Find where the given text appears and provide that cell's center as (X, Y) coordinate. 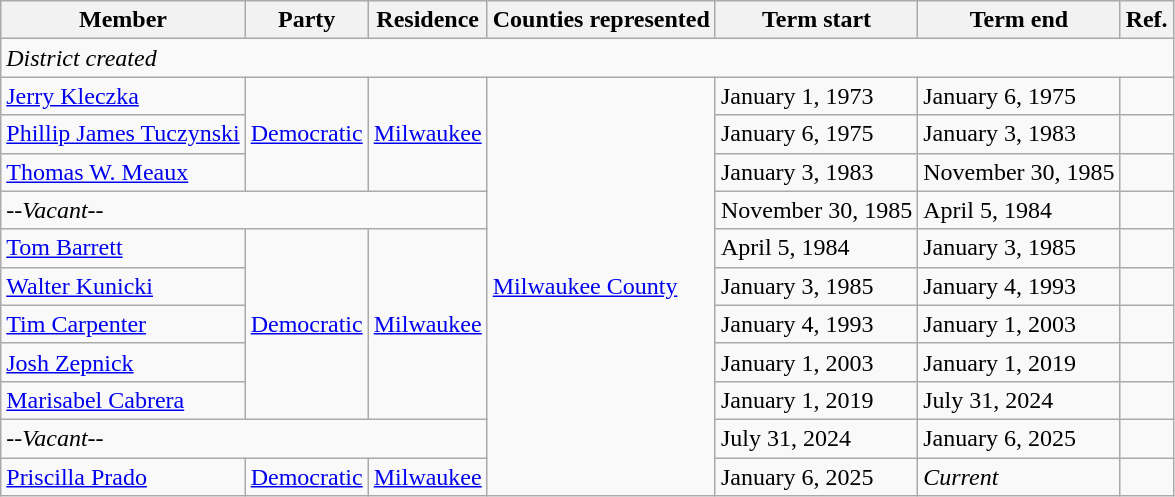
Ref. (1146, 20)
Counties represented (601, 20)
District created (587, 58)
Party (306, 20)
Priscilla Prado (123, 477)
Tom Barrett (123, 248)
Phillip James Tuczynski (123, 134)
Walter Kunicki (123, 286)
Thomas W. Meaux (123, 172)
Marisabel Cabrera (123, 400)
Term end (1019, 20)
Jerry Kleczka (123, 96)
Member (123, 20)
Tim Carpenter (123, 324)
Current (1019, 477)
Milwaukee County (601, 286)
January 1, 1973 (816, 96)
Josh Zepnick (123, 362)
Residence (428, 20)
Term start (816, 20)
